Locate the cell with the specified text and output its (X, Y) center coordinate. 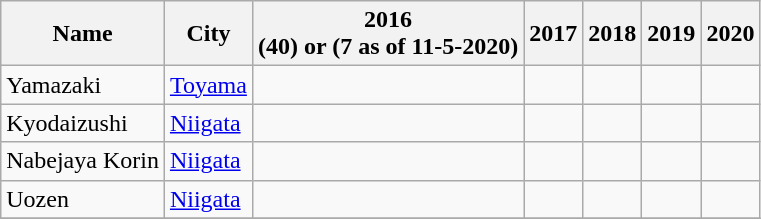
2017 (554, 34)
Kyodaizushi (83, 123)
Toyama (208, 85)
Uozen (83, 199)
2019 (672, 34)
Name (83, 34)
Yamazaki (83, 85)
City (208, 34)
2020 (730, 34)
Nabejaya Korin (83, 161)
2018 (612, 34)
2016(40) or (7 as of 11-5-2020) (388, 34)
